Search for the cell housing the specified text and yield its (X, Y) center coordinate. 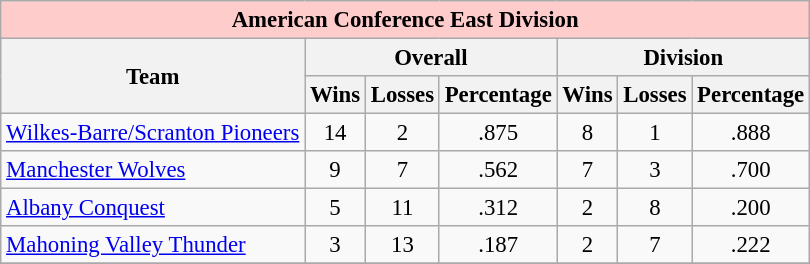
.875 (498, 133)
Team (153, 76)
9 (336, 170)
Mahoning Valley Thunder (153, 245)
.222 (751, 245)
.200 (751, 208)
11 (402, 208)
13 (402, 245)
Overall (431, 58)
.312 (498, 208)
14 (336, 133)
.187 (498, 245)
American Conference East Division (406, 20)
.562 (498, 170)
1 (655, 133)
Manchester Wolves (153, 170)
5 (336, 208)
.888 (751, 133)
.700 (751, 170)
Division (683, 58)
Albany Conquest (153, 208)
Wilkes-Barre/Scranton Pioneers (153, 133)
